Identify which cell holds the provided text, then report its (X, Y) central coordinate. 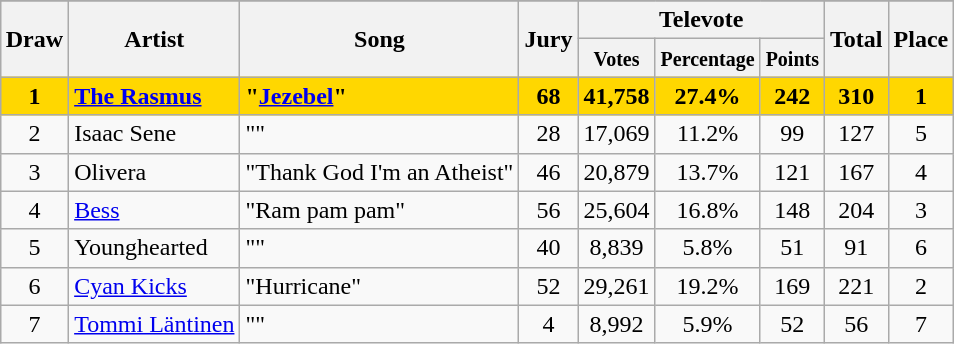
221 (857, 286)
Artist (154, 39)
68 (548, 96)
19.2% (708, 286)
242 (792, 96)
Tommi Läntinen (154, 324)
Votes (616, 58)
Olivera (154, 172)
127 (857, 134)
204 (857, 210)
Song (380, 39)
46 (548, 172)
17,069 (616, 134)
Jury (548, 39)
11.2% (708, 134)
16.8% (708, 210)
40 (548, 248)
148 (792, 210)
Televote (702, 20)
"Thank God I'm an Atheist" (380, 172)
"Hurricane" (380, 286)
Isaac Sene (154, 134)
The Rasmus (154, 96)
169 (792, 286)
51 (792, 248)
Place (921, 39)
Bess (154, 210)
310 (857, 96)
"Jezebel" (380, 96)
13.7% (708, 172)
5.9% (708, 324)
25,604 (616, 210)
167 (857, 172)
41,758 (616, 96)
"Ram pam pam" (380, 210)
99 (792, 134)
91 (857, 248)
121 (792, 172)
Draw (34, 39)
8,992 (616, 324)
29,261 (616, 286)
28 (548, 134)
Percentage (708, 58)
5.8% (708, 248)
Points (792, 58)
Total (857, 39)
Cyan Kicks (154, 286)
8,839 (616, 248)
20,879 (616, 172)
Younghearted (154, 248)
27.4% (708, 96)
